Capture the cell that displays the provided text and extract its [x, y] central coordinate. 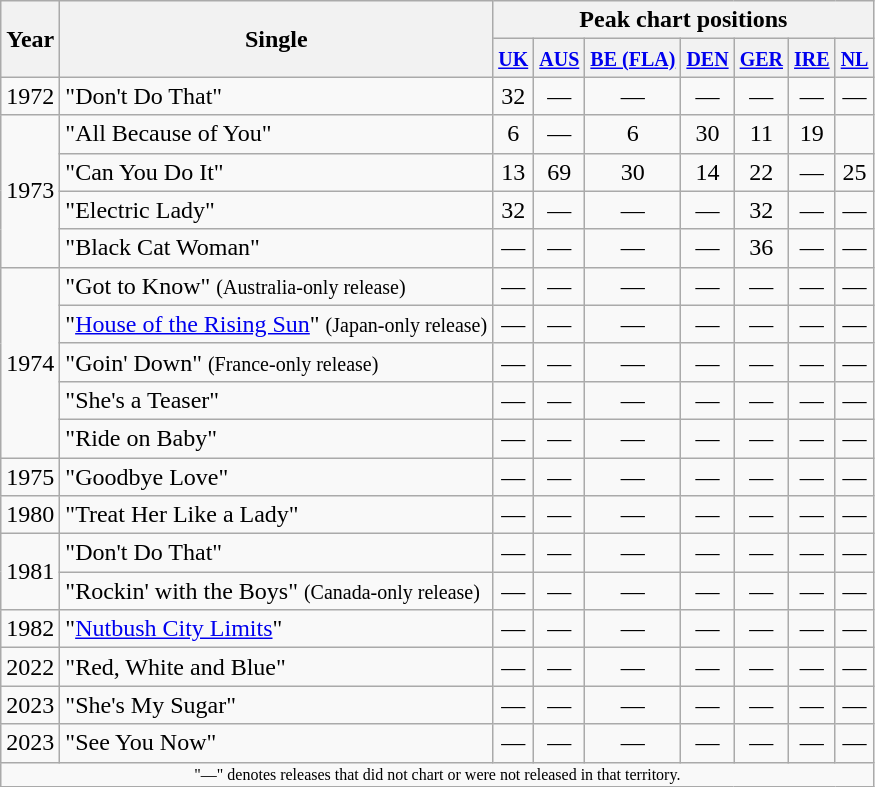
25 [854, 172]
Peak chart positions [684, 20]
IRE [812, 58]
"See You Now" [276, 743]
1972 [30, 96]
"Goodbye Love" [276, 477]
"Goin' Down" (France-only release) [276, 362]
1982 [30, 629]
"Nutbush City Limits" [276, 629]
GER [761, 58]
"She's a Teaser" [276, 400]
36 [761, 248]
"She's My Sugar" [276, 705]
"Electric Lady" [276, 210]
"Rockin' with the Boys" (Canada-only release) [276, 591]
"Treat Her Like a Lady" [276, 515]
2022 [30, 667]
DEN [708, 58]
"All Because of You" [276, 134]
Single [276, 39]
"—" denotes releases that did not chart or were not released in that territory. [438, 774]
1974 [30, 362]
19 [812, 134]
1980 [30, 515]
11 [761, 134]
AUS [560, 58]
13 [514, 172]
"Black Cat Woman" [276, 248]
1981 [30, 572]
"Got to Know" (Australia-only release) [276, 286]
NL [854, 58]
"Red, White and Blue" [276, 667]
Year [30, 39]
14 [708, 172]
UK [514, 58]
22 [761, 172]
"House of the Rising Sun" (Japan-only release) [276, 324]
1973 [30, 191]
BE (FLA) [633, 58]
"Can You Do It" [276, 172]
69 [560, 172]
1975 [30, 477]
"Ride on Baby" [276, 438]
